Scan for the cell matching the given text and deliver its [X, Y] coordinate at center. 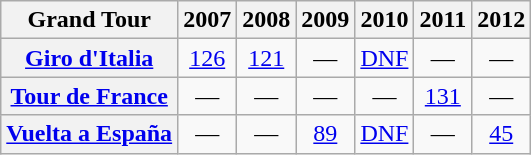
121 [266, 58]
2008 [266, 20]
2011 [443, 20]
2012 [502, 20]
126 [208, 58]
45 [502, 134]
Giro d'Italia [90, 58]
131 [443, 96]
Vuelta a España [90, 134]
Grand Tour [90, 20]
Tour de France [90, 96]
89 [326, 134]
2009 [326, 20]
2010 [384, 20]
2007 [208, 20]
